Scan for the cell matching the given text and deliver its (X, Y) coordinate at center. 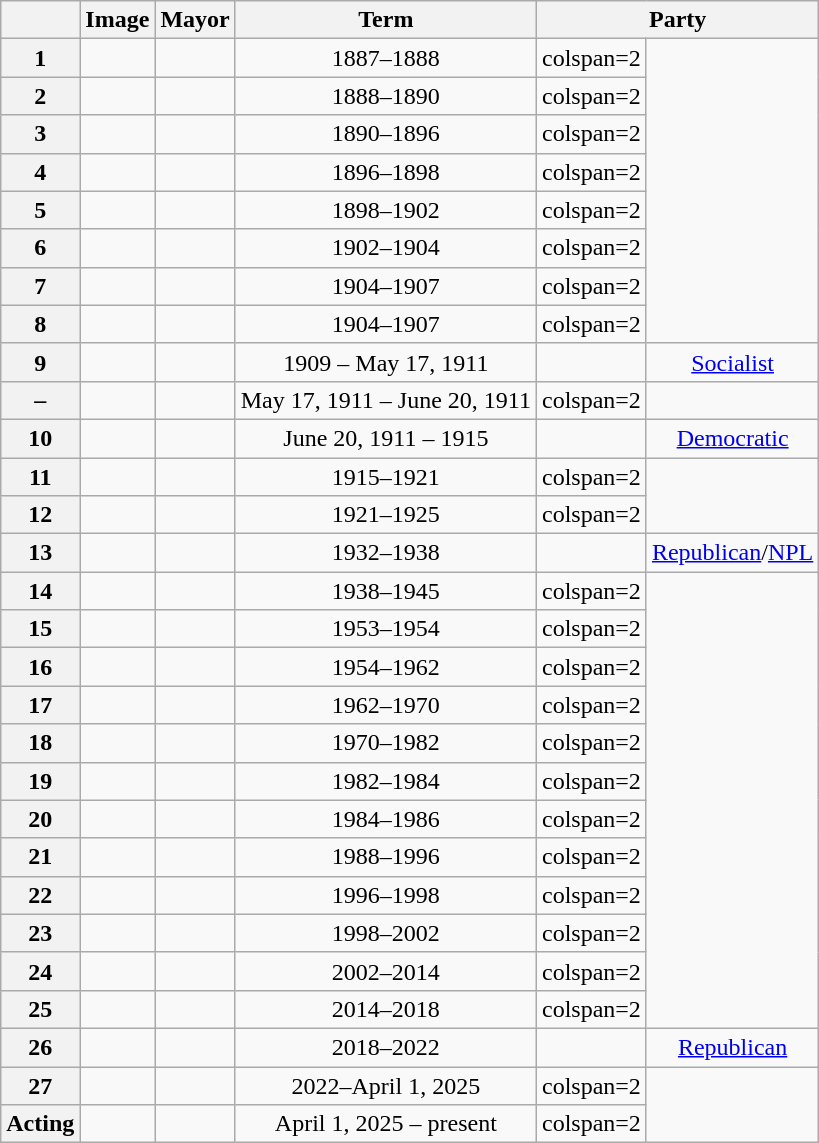
1932–1938 (386, 553)
27 (40, 1085)
1954–1962 (386, 667)
1 (40, 58)
Term (386, 20)
Socialist (732, 362)
16 (40, 667)
19 (40, 781)
22 (40, 895)
1962–1970 (386, 705)
15 (40, 629)
1896–1898 (386, 172)
1998–2002 (386, 933)
6 (40, 248)
17 (40, 705)
1984–1986 (386, 819)
June 20, 1911 – 1915 (386, 438)
– (40, 400)
12 (40, 515)
1988–1996 (386, 857)
2014–2018 (386, 1009)
2022–April 1, 2025 (386, 1085)
23 (40, 933)
26 (40, 1047)
Image (118, 20)
10 (40, 438)
1953–1954 (386, 629)
Acting (40, 1124)
1915–1921 (386, 477)
1888–1890 (386, 96)
8 (40, 324)
Mayor (195, 20)
11 (40, 477)
Republican (732, 1047)
1887–1888 (386, 58)
1996–1998 (386, 895)
5 (40, 210)
1902–1904 (386, 248)
25 (40, 1009)
14 (40, 591)
1909 – May 17, 1911 (386, 362)
4 (40, 172)
2018–2022 (386, 1047)
24 (40, 971)
2 (40, 96)
Democratic (732, 438)
18 (40, 743)
1970–1982 (386, 743)
May 17, 1911 – June 20, 1911 (386, 400)
13 (40, 553)
1921–1925 (386, 515)
April 1, 2025 – present (386, 1124)
20 (40, 819)
Party (677, 20)
1890–1896 (386, 134)
21 (40, 857)
7 (40, 286)
2002–2014 (386, 971)
Republican/NPL (732, 553)
9 (40, 362)
3 (40, 134)
1898–1902 (386, 210)
1938–1945 (386, 591)
1982–1984 (386, 781)
